Extract the [X, Y] coordinate from the center of the cell holding the provided text.  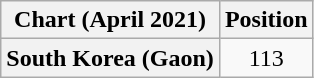
Position [266, 20]
113 [266, 58]
Chart (April 2021) [110, 20]
South Korea (Gaon) [110, 58]
